Extract the (x, y) coordinate from the center of the cell holding the provided text.  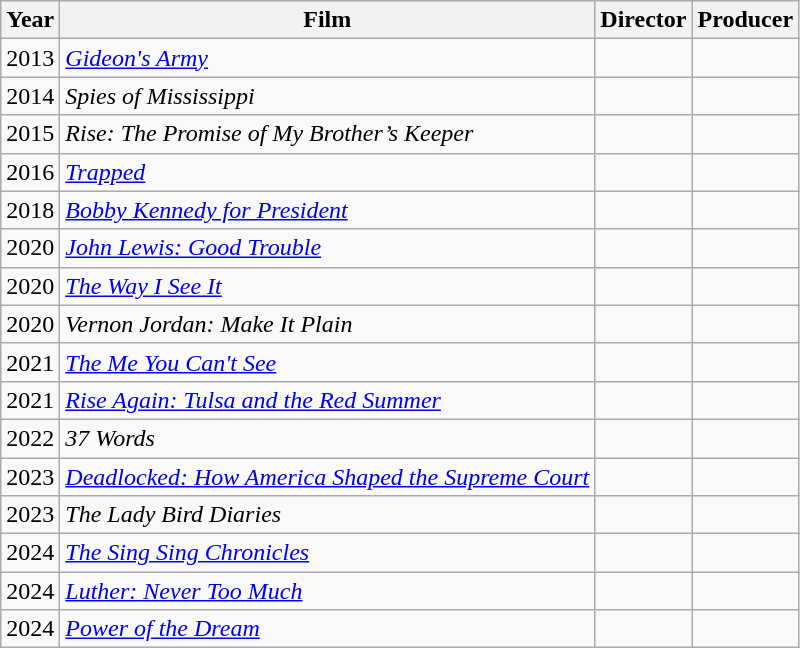
Bobby Kennedy for President (328, 210)
Rise Again: Tulsa and the Red Summer (328, 400)
Spies of Mississippi (328, 96)
2016 (30, 172)
The Sing Sing Chronicles (328, 553)
Vernon Jordan: Make It Plain (328, 324)
Producer (746, 20)
2014 (30, 96)
Trapped (328, 172)
2022 (30, 438)
Rise: The Promise of My Brother’s Keeper (328, 134)
Gideon's Army (328, 58)
Director (644, 20)
2013 (30, 58)
Film (328, 20)
The Way I See It (328, 286)
Luther: Never Too Much (328, 591)
The Lady Bird Diaries (328, 515)
John Lewis: Good Trouble (328, 248)
2018 (30, 210)
Power of the Dream (328, 629)
Deadlocked: How America Shaped the Supreme Court (328, 477)
The Me You Can't See (328, 362)
Year (30, 20)
37 Words (328, 438)
2015 (30, 134)
